Scan for the cell matching the given text and deliver its (X, Y) coordinate at center. 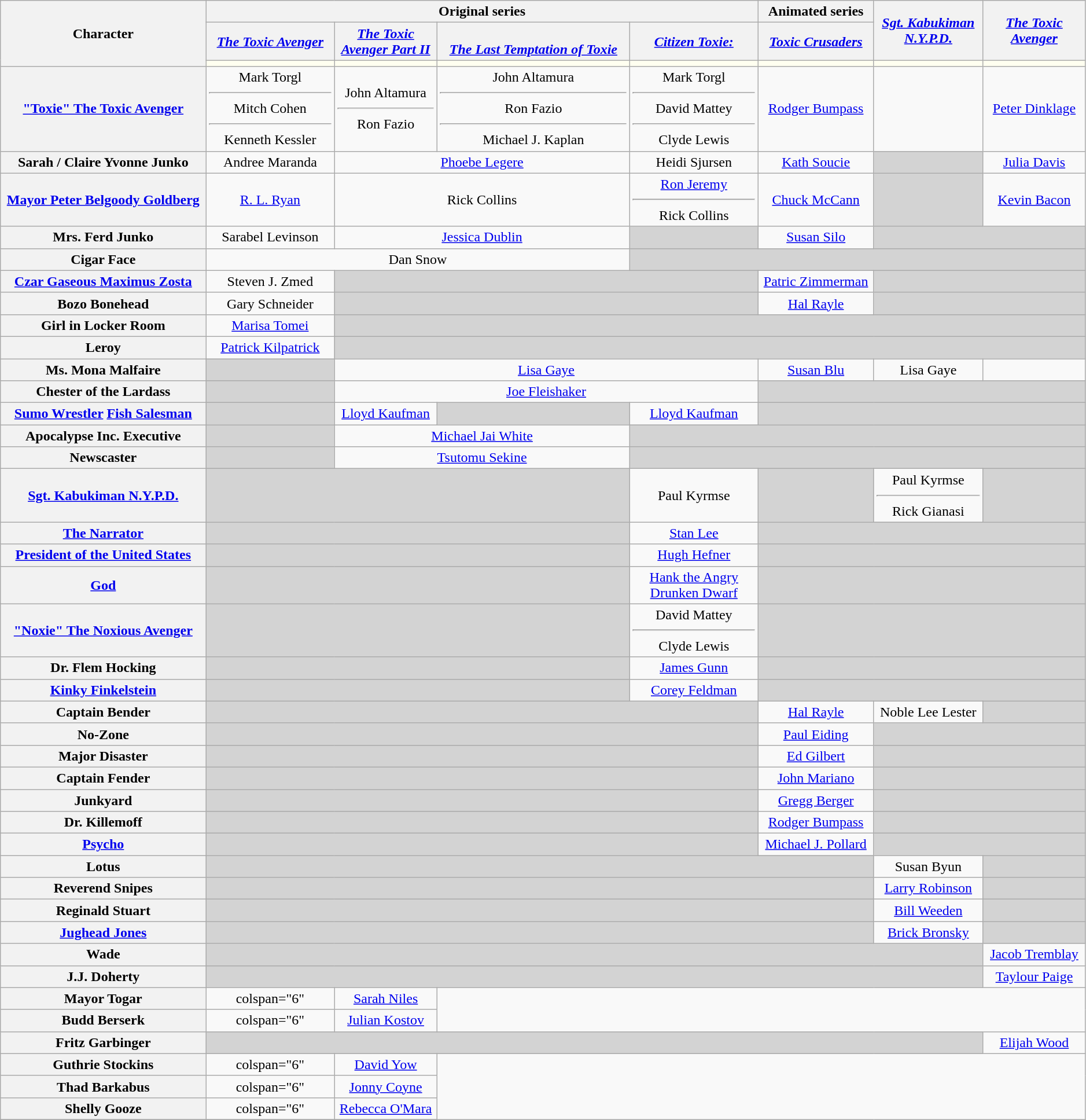
Leroy (103, 347)
Corey Feldman (694, 690)
Thad Barkabus (103, 1086)
Captain Bender (103, 712)
Major Disaster (103, 756)
Dr. Flem Hocking (103, 668)
Paul Eiding (816, 734)
Ron JeremyRick Collins (694, 200)
Captain Fender (103, 778)
"Toxie" The Toxic Avenger (103, 109)
Mark TorglDavid MatteyClyde Lewis (694, 109)
Fritz Garbinger (103, 1042)
Newscaster (103, 458)
Wade (103, 954)
Rebecca O'Mara (386, 1108)
J.J. Doherty (103, 976)
Bozo Bonehead (103, 303)
Bill Weeden (928, 910)
Sumo Wrestler Fish Salesman (103, 414)
Brick Bronsky (928, 932)
Dr. Killemoff (103, 822)
Julian Kostov (386, 1020)
Jughead Jones (103, 932)
Budd Berserk (103, 1020)
Sarah / Claire Yvonne Junko (103, 162)
Michael Jai White (482, 436)
Ms. Mona Malfaire (103, 370)
Marisa Tomei (270, 325)
Reginald Stuart (103, 910)
Mayor Togar (103, 998)
Toxic Crusaders (816, 42)
John Mariano (816, 778)
"Noxie" The Noxious Avenger (103, 630)
Heidi Sjursen (694, 162)
Chester of the Lardass (103, 392)
Sarah Niles (386, 998)
Rick Collins (482, 200)
Susan Blu (816, 370)
Taylour Paige (1035, 976)
Larry Robinson (928, 888)
David Yow (386, 1064)
Steven J. Zmed (270, 281)
R. L. Ryan (270, 200)
Julia Davis (1035, 162)
Stan Lee (694, 533)
Kevin Bacon (1035, 200)
James Gunn (694, 668)
Citizen Toxie: (694, 42)
Character (103, 34)
Gregg Berger (816, 800)
Hank the Angry Drunken Dwarf (694, 585)
Dan Snow (418, 259)
Ed Gilbert (816, 756)
Sarabel Levinson (270, 237)
Czar Gaseous Maximus Zosta (103, 281)
Susan Byun (928, 866)
Animated series (816, 12)
Jonny Coyne (386, 1086)
Lotus (103, 866)
John AltamuraRon FazioMichael J. Kaplan (533, 109)
Kinky Finkelstein (103, 690)
Joe Fleishaker (546, 392)
Patric Zimmerman (816, 281)
Mrs. Ferd Junko (103, 237)
Peter Dinklage (1035, 109)
Jessica Dublin (482, 237)
Cigar Face (103, 259)
Andree Maranda (270, 162)
Paul KyrmseRick Gianasi (928, 495)
Phoebe Legere (482, 162)
Tsutomu Sekine (482, 458)
The Toxic Avenger Part II (386, 42)
Mark TorglMitch CohenKenneth Kessler (270, 109)
Girl in Locker Room (103, 325)
John AltamuraRon Fazio (386, 109)
Jacob Tremblay (1035, 954)
President of the United States (103, 555)
The Last Temptation of Toxie (533, 42)
Chuck McCann (816, 200)
Original series (482, 12)
Apocalypse Inc. Executive (103, 436)
Guthrie Stockins (103, 1064)
Patrick Kilpatrick (270, 347)
Mayor Peter Belgoody Goldberg (103, 200)
The Narrator (103, 533)
Michael J. Pollard (816, 844)
Junkyard (103, 800)
Elijah Wood (1035, 1042)
Gary Schneider (270, 303)
Paul Kyrmse (694, 495)
Reverend Snipes (103, 888)
Kath Soucie (816, 162)
David MatteyClyde Lewis (694, 630)
No-Zone (103, 734)
God (103, 585)
Hugh Hefner (694, 555)
Shelly Gooze (103, 1108)
Susan Silo (816, 237)
Noble Lee Lester (928, 712)
Psycho (103, 844)
